Provide the (X, Y) coordinate of the cell's center where the given text is located.  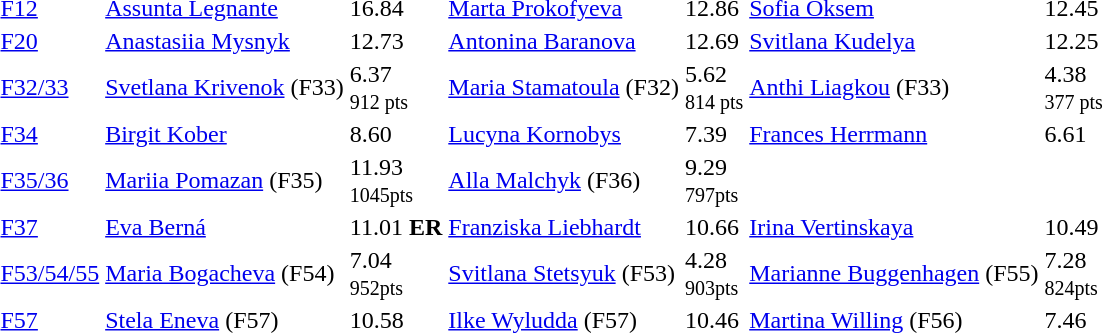
11.01 ER (396, 227)
10.66 (714, 227)
9.29797pts (714, 180)
11.931045pts (396, 180)
Maria Stamatoula (F32) (564, 88)
Svetlana Krivenok (F33) (225, 88)
6.37912 pts (396, 88)
Irina Vertinskaya (894, 227)
7.39 (714, 134)
Birgit Kober (225, 134)
Svitlana Kudelya (894, 41)
Franziska Liebhardt (564, 227)
Svitlana Stetsyuk (F53) (564, 274)
Anthi Liagkou (F33) (894, 88)
8.60 (396, 134)
12.69 (714, 41)
Anastasiia Mysnyk (225, 41)
4.28903pts (714, 274)
Alla Malchyk (F36) (564, 180)
7.04952pts (396, 274)
Maria Bogacheva (F54) (225, 274)
Eva Berná (225, 227)
Marianne Buggenhagen (F55) (894, 274)
Lucyna Kornobys (564, 134)
Mariia Pomazan (F35) (225, 180)
Frances Herrmann (894, 134)
Antonina Baranova (564, 41)
12.73 (396, 41)
5.62814 pts (714, 88)
